Scan for the cell matching the given text and deliver its (x, y) coordinate at center. 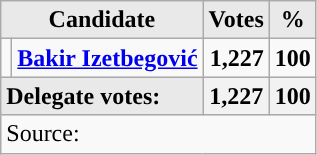
Source: (159, 134)
% (292, 20)
Bakir Izetbegović (108, 58)
Candidate (102, 20)
Votes (236, 20)
Delegate votes: (102, 96)
